Output the (x, y) coordinate of the center of the cell containing the given text.  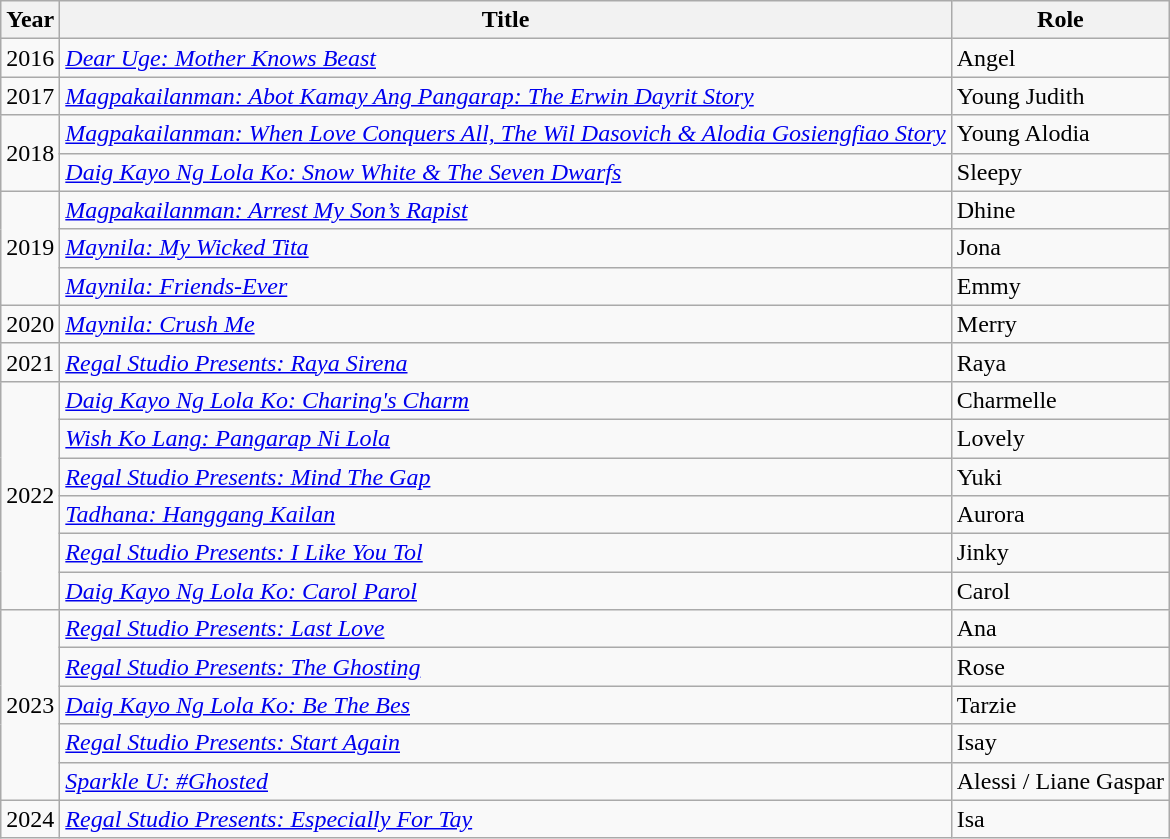
Sleepy (1060, 172)
Angel (1060, 58)
Isa (1060, 819)
2018 (30, 153)
Regal Studio Presents: Start Again (506, 743)
Charmelle (1060, 400)
Rose (1060, 667)
Regal Studio Presents: Last Love (506, 629)
2024 (30, 819)
Title (506, 20)
Wish Ko Lang: Pangarap Ni Lola (506, 438)
Alessi / Liane Gaspar (1060, 781)
Tadhana: Hanggang Kailan (506, 515)
Magpakailanman: When Love Conquers All, The Wil Dasovich & Alodia Gosiengfiao Story (506, 134)
Regal Studio Presents: Especially For Tay (506, 819)
2017 (30, 96)
Young Judith (1060, 96)
Raya (1060, 362)
Tarzie (1060, 705)
Daig Kayo Ng Lola Ko: Snow White & The Seven Dwarfs (506, 172)
Maynila: Crush Me (506, 324)
Jona (1060, 248)
Jinky (1060, 553)
2019 (30, 248)
Regal Studio Presents: I Like You Tol (506, 553)
Maynila: My Wicked Tita (506, 248)
Lovely (1060, 438)
Sparkle U: #Ghosted (506, 781)
Young Alodia (1060, 134)
2022 (30, 495)
2020 (30, 324)
Year (30, 20)
Role (1060, 20)
Magpakailanman: Arrest My Son’s Rapist (506, 210)
Maynila: Friends-Ever (506, 286)
Regal Studio Presents: Raya Sirena (506, 362)
Carol (1060, 591)
Merry (1060, 324)
Emmy (1060, 286)
2023 (30, 705)
Magpakailanman: Abot Kamay Ang Pangarap: The Erwin Dayrit Story (506, 96)
Regal Studio Presents: The Ghosting (506, 667)
Ana (1060, 629)
2021 (30, 362)
Isay (1060, 743)
Daig Kayo Ng Lola Ko: Carol Parol (506, 591)
Dear Uge: Mother Knows Beast (506, 58)
Dhine (1060, 210)
2016 (30, 58)
Aurora (1060, 515)
Daig Kayo Ng Lola Ko: Charing's Charm (506, 400)
Daig Kayo Ng Lola Ko: Be The Bes (506, 705)
Yuki (1060, 477)
Regal Studio Presents: Mind The Gap (506, 477)
